Locate the cell with the specified text and output its (X, Y) center coordinate. 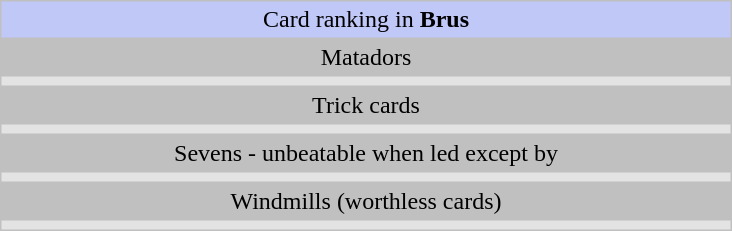
Card ranking in Brus (366, 20)
Sevens - unbeatable when led except by (366, 153)
Matadors (366, 57)
Trick cards (366, 105)
Windmills (worthless cards) (366, 201)
